Return the (X, Y) coordinate for the center point of the cell that contains the specified text.  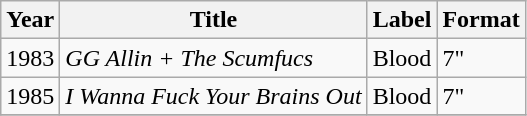
I Wanna Fuck Your Brains Out (214, 96)
Label (402, 20)
1985 (30, 96)
GG Allin + The Scumfucs (214, 58)
Format (481, 20)
1983 (30, 58)
Title (214, 20)
Year (30, 20)
